Output the [x, y] coordinate of the center of the cell containing the given text.  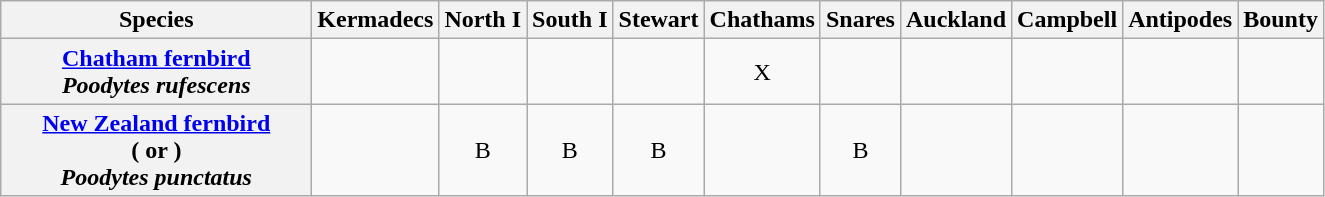
South I [570, 20]
New Zealand fernbird( or )Poodytes punctatus [156, 150]
Kermadecs [376, 20]
Campbell [1068, 20]
Stewart [658, 20]
Antipodes [1180, 20]
Species [156, 20]
Chatham fernbirdPoodytes rufescens [156, 72]
Bounty [1281, 20]
X [762, 72]
Auckland [956, 20]
Snares [860, 20]
North I [483, 20]
Chathams [762, 20]
